Find where the given text appears and provide that cell's center as [x, y] coordinate. 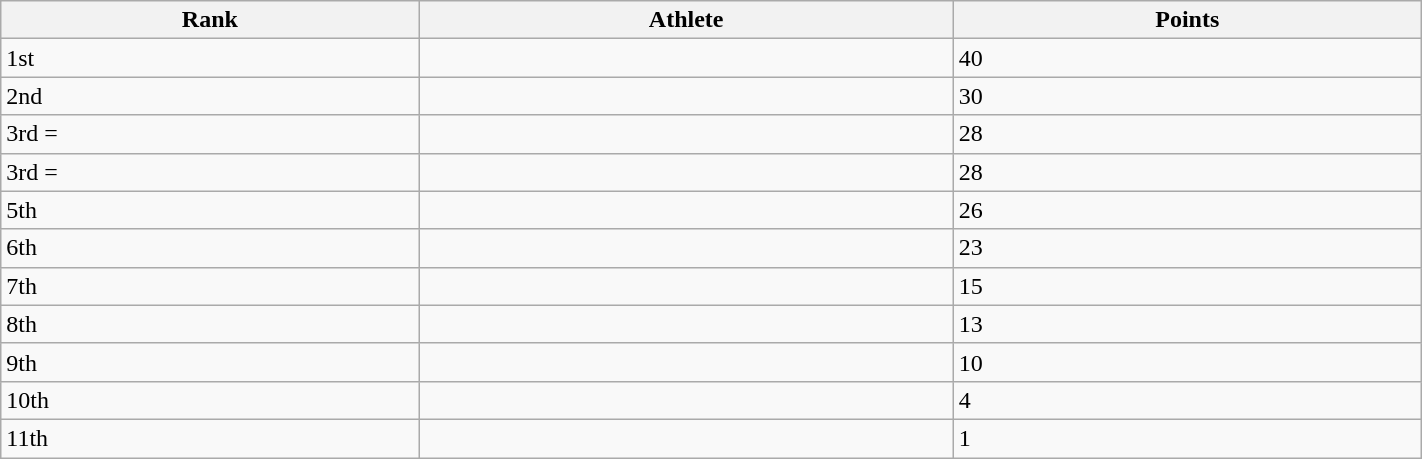
5th [210, 210]
8th [210, 324]
15 [1187, 286]
Athlete [686, 20]
1st [210, 58]
6th [210, 248]
1 [1187, 438]
11th [210, 438]
9th [210, 362]
10th [210, 400]
26 [1187, 210]
30 [1187, 96]
Rank [210, 20]
7th [210, 286]
23 [1187, 248]
4 [1187, 400]
40 [1187, 58]
13 [1187, 324]
10 [1187, 362]
2nd [210, 96]
Points [1187, 20]
